Extract the (X, Y) coordinate from the center of the cell holding the provided text.  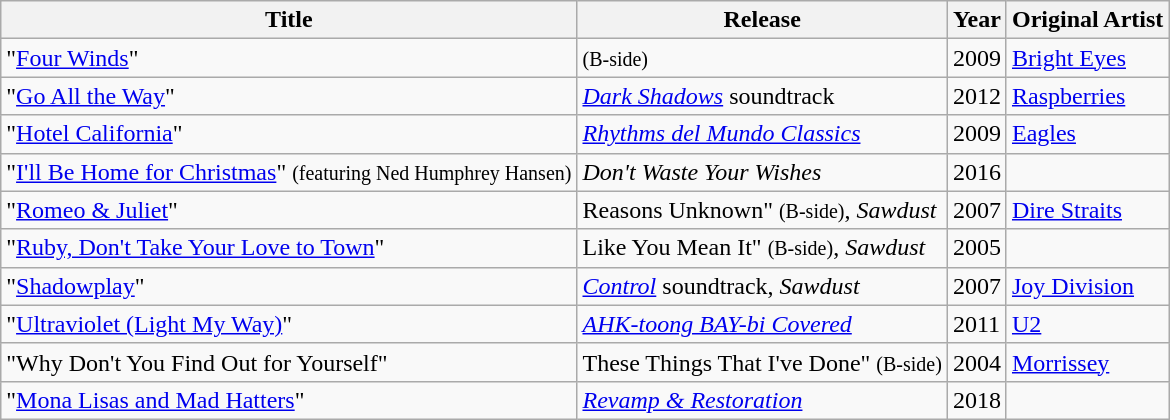
"Ruby, Don't Take Your Love to Town" (289, 248)
Joy Division (1087, 286)
U2 (1087, 324)
"Go All the Way" (289, 96)
2011 (976, 324)
2012 (976, 96)
(B-side) (762, 58)
2018 (976, 400)
Control soundtrack, Sawdust (762, 286)
2005 (976, 248)
Year (976, 20)
"Why Don't You Find Out for Yourself" (289, 362)
"Ultraviolet (Light My Way)" (289, 324)
Dark Shadows soundtrack (762, 96)
Morrissey (1087, 362)
2016 (976, 172)
Don't Waste Your Wishes (762, 172)
Release (762, 20)
Rhythms del Mundo Classics (762, 134)
"Hotel California" (289, 134)
2004 (976, 362)
Dire Straits (1087, 210)
Original Artist (1087, 20)
Reasons Unknown" (B-side), Sawdust (762, 210)
AHK-toong BAY-bi Covered (762, 324)
"I'll Be Home for Christmas" (featuring Ned Humphrey Hansen) (289, 172)
Eagles (1087, 134)
Bright Eyes (1087, 58)
Title (289, 20)
"Four Winds" (289, 58)
Raspberries (1087, 96)
Revamp & Restoration (762, 400)
Like You Mean It" (B-side), Sawdust (762, 248)
"Romeo & Juliet" (289, 210)
"Mona Lisas and Mad Hatters" (289, 400)
These Things That I've Done" (B-side) (762, 362)
"Shadowplay" (289, 286)
